Pinpoint the cell where the given text exists, returning its (X, Y) midpoint coordinate. 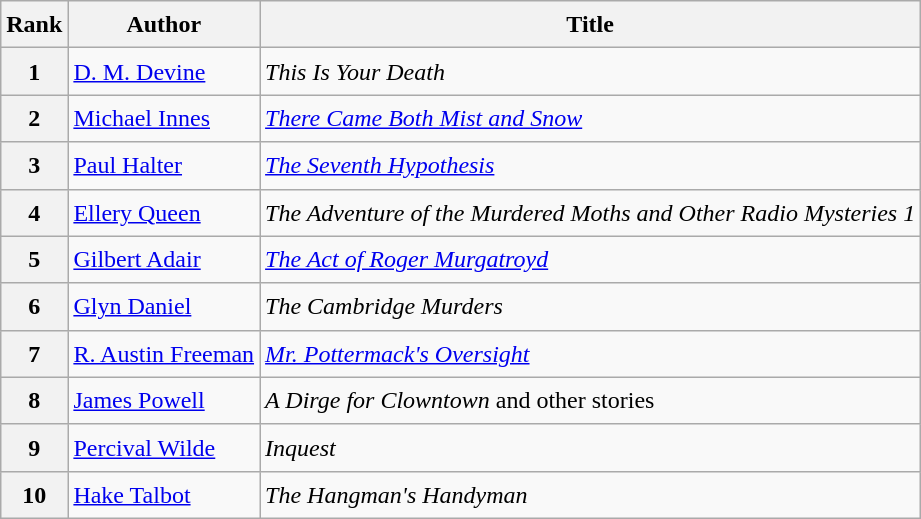
Author (164, 24)
The Act of Roger Murgatroyd (590, 260)
Rank (34, 24)
The Cambridge Murders (590, 306)
D. M. Devine (164, 72)
4 (34, 212)
6 (34, 306)
The Hangman's Handyman (590, 494)
R. Austin Freeman (164, 354)
A Dirge for Clowntown and other stories (590, 400)
Michael Innes (164, 118)
8 (34, 400)
5 (34, 260)
This Is Your Death (590, 72)
Glyn Daniel (164, 306)
Percival Wilde (164, 448)
Hake Talbot (164, 494)
1 (34, 72)
9 (34, 448)
Title (590, 24)
The Seventh Hypothesis (590, 166)
10 (34, 494)
Paul Halter (164, 166)
James Powell (164, 400)
The Adventure of the Murdered Moths and Other Radio Mysteries 1 (590, 212)
Ellery Queen (164, 212)
3 (34, 166)
7 (34, 354)
2 (34, 118)
There Came Both Mist and Snow (590, 118)
Gilbert Adair (164, 260)
Inquest (590, 448)
Mr. Pottermack's Oversight (590, 354)
